Return [x, y] of the center of cell containing provided text 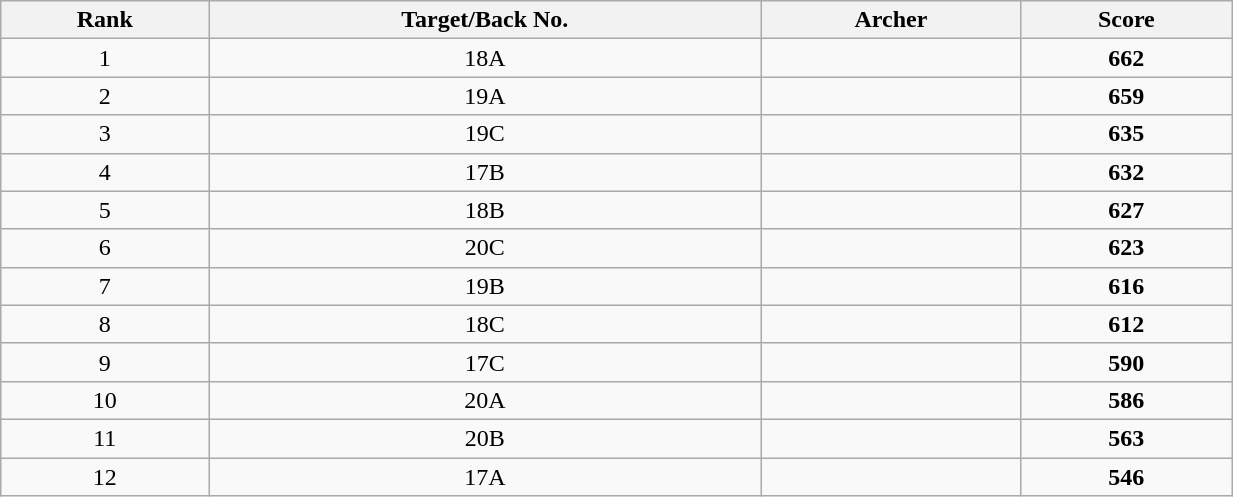
19C [485, 134]
659 [1126, 96]
2 [105, 96]
19A [485, 96]
612 [1126, 324]
17A [485, 477]
20A [485, 400]
20C [485, 248]
17B [485, 172]
17C [485, 362]
546 [1126, 477]
Archer [891, 20]
Rank [105, 20]
5 [105, 210]
635 [1126, 134]
632 [1126, 172]
3 [105, 134]
8 [105, 324]
18C [485, 324]
7 [105, 286]
9 [105, 362]
18A [485, 58]
19B [485, 286]
10 [105, 400]
6 [105, 248]
623 [1126, 248]
662 [1126, 58]
1 [105, 58]
11 [105, 438]
20B [485, 438]
590 [1126, 362]
Score [1126, 20]
12 [105, 477]
586 [1126, 400]
Target/Back No. [485, 20]
616 [1126, 286]
4 [105, 172]
563 [1126, 438]
18B [485, 210]
627 [1126, 210]
